Capture the cell that displays the provided text and extract its [X, Y] central coordinate. 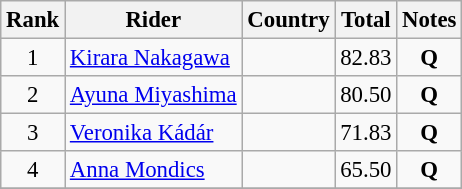
Country [288, 20]
80.50 [366, 95]
Rank [33, 20]
4 [33, 170]
Anna Mondics [154, 170]
Kirara Nakagawa [154, 58]
2 [33, 95]
Rider [154, 20]
1 [33, 58]
3 [33, 133]
65.50 [366, 170]
Notes [430, 20]
Veronika Kádár [154, 133]
Ayuna Miyashima [154, 95]
Total [366, 20]
82.83 [366, 58]
71.83 [366, 133]
